Capture the cell that displays the provided text and extract its (x, y) central coordinate. 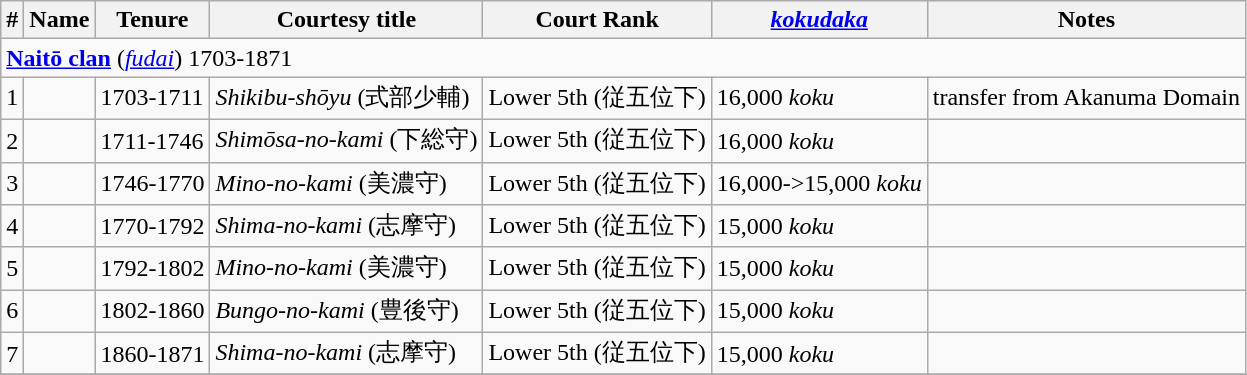
transfer from Akanuma Domain (1086, 98)
1746-1770 (152, 184)
16,000->15,000 koku (819, 184)
Naitō clan (fudai) 1703-1871 (624, 58)
Notes (1086, 20)
Shikibu-shōyu (式部少輔) (346, 98)
Name (60, 20)
1770-1792 (152, 226)
1703-1711 (152, 98)
Court Rank (597, 20)
7 (12, 354)
5 (12, 268)
6 (12, 312)
Shimōsa-no-kami (下総守) (346, 140)
1860-1871 (152, 354)
Courtesy title (346, 20)
1 (12, 98)
kokudaka (819, 20)
Bungo-no-kami (豊後守) (346, 312)
1802-1860 (152, 312)
1711-1746 (152, 140)
2 (12, 140)
3 (12, 184)
4 (12, 226)
1792-1802 (152, 268)
Tenure (152, 20)
# (12, 20)
